Scan for the cell matching the given text and deliver its (x, y) coordinate at center. 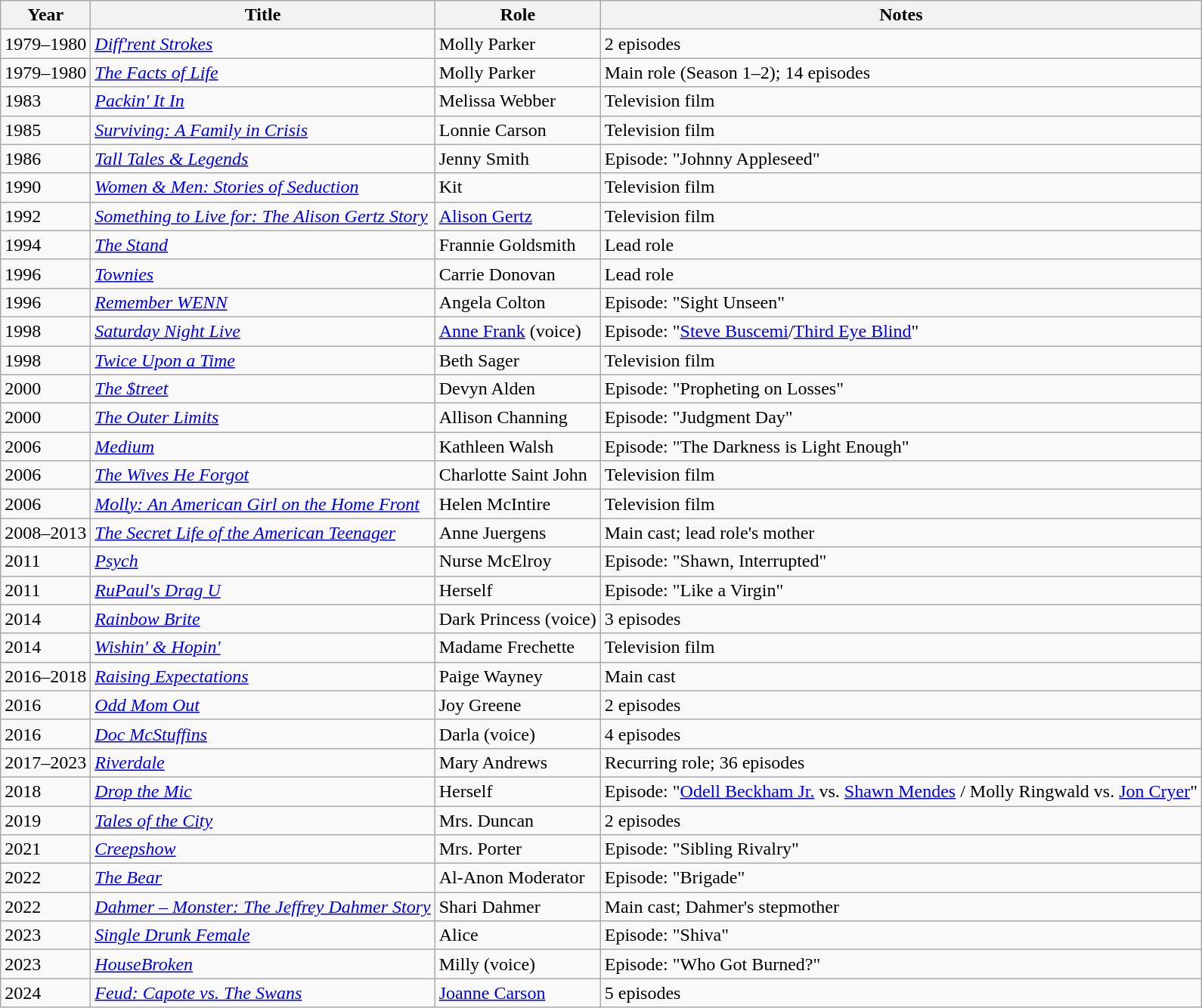
1994 (45, 245)
Raising Expectations (263, 676)
Mrs. Duncan (517, 820)
Darla (voice) (517, 734)
RuPaul's Drag U (263, 590)
1986 (45, 159)
Dahmer – Monster: The Jeffrey Dahmer Story (263, 907)
Carrie Donovan (517, 274)
Helen McIntire (517, 504)
HouseBroken (263, 964)
Devyn Alden (517, 389)
2024 (45, 993)
The Facts of Life (263, 73)
Mary Andrews (517, 762)
Wishin' & Hopin' (263, 648)
2016–2018 (45, 676)
5 episodes (901, 993)
Main cast; Dahmer's stepmother (901, 907)
1983 (45, 101)
Episode: "Steve Buscemi/Third Eye Blind" (901, 331)
Townies (263, 274)
Alison Gertz (517, 216)
Twice Upon a Time (263, 360)
Paige Wayney (517, 676)
Al-Anon Moderator (517, 878)
Medium (263, 447)
3 episodes (901, 619)
Saturday Night Live (263, 331)
Main cast; lead role's mother (901, 533)
Kathleen Walsh (517, 447)
Rainbow Brite (263, 619)
Psych (263, 561)
Creepshow (263, 849)
Recurring role; 36 episodes (901, 762)
Single Drunk Female (263, 935)
The Stand (263, 245)
Odd Mom Out (263, 705)
Role (517, 15)
The Secret Life of the American Teenager (263, 533)
Tall Tales & Legends (263, 159)
Joy Greene (517, 705)
Packin' It In (263, 101)
Episode: "Odell Beckham Jr. vs. Shawn Mendes / Molly Ringwald vs. Jon Cryer" (901, 791)
Anne Frank (voice) (517, 331)
Main cast (901, 676)
Remember WENN (263, 302)
2021 (45, 849)
2019 (45, 820)
Frannie Goldsmith (517, 245)
Year (45, 15)
Episode: "Shawn, Interrupted" (901, 561)
The $treet (263, 389)
Episode: "Sight Unseen" (901, 302)
Milly (voice) (517, 964)
Something to Live for: The Alison Gertz Story (263, 216)
Dark Princess (voice) (517, 619)
Beth Sager (517, 360)
Main role (Season 1–2); 14 episodes (901, 73)
Molly: An American Girl on the Home Front (263, 504)
Episode: "Sibling Rivalry" (901, 849)
Melissa Webber (517, 101)
Alice (517, 935)
Mrs. Porter (517, 849)
Shari Dahmer (517, 907)
Nurse McElroy (517, 561)
1990 (45, 187)
2018 (45, 791)
4 episodes (901, 734)
Charlotte Saint John (517, 475)
Episode: "Johnny Appleseed" (901, 159)
Tales of the City (263, 820)
Allison Channing (517, 418)
Episode: "Like a Virgin" (901, 590)
2017–2023 (45, 762)
Episode: "Propheting on Losses" (901, 389)
The Bear (263, 878)
Doc McStuffins (263, 734)
Episode: "Brigade" (901, 878)
Lonnie Carson (517, 130)
Episode: "The Darkness is Light Enough" (901, 447)
1985 (45, 130)
Episode: "Who Got Burned?" (901, 964)
2008–2013 (45, 533)
Riverdale (263, 762)
1992 (45, 216)
Angela Colton (517, 302)
Diff'rent Strokes (263, 44)
Anne Juergens (517, 533)
Jenny Smith (517, 159)
Feud: Capote vs. The Swans (263, 993)
Women & Men: Stories of Seduction (263, 187)
Title (263, 15)
The Outer Limits (263, 418)
Surviving: A Family in Crisis (263, 130)
Madame Frechette (517, 648)
Notes (901, 15)
Drop the Mic (263, 791)
Joanne Carson (517, 993)
Episode: "Shiva" (901, 935)
Kit (517, 187)
The Wives He Forgot (263, 475)
Episode: "Judgment Day" (901, 418)
